Extract the [X, Y] coordinate from the center of the cell holding the provided text.  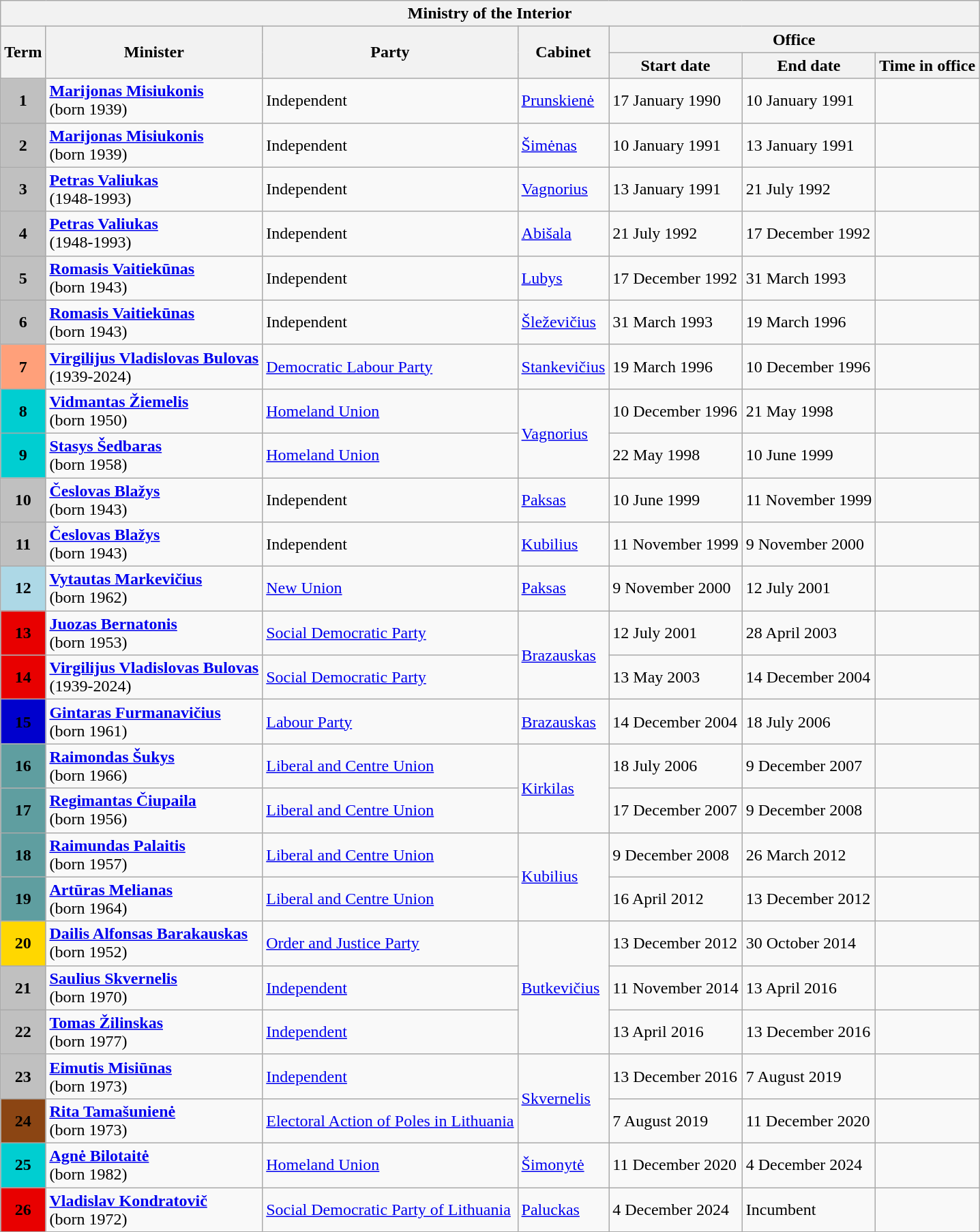
22 [23, 1032]
19 [23, 899]
14 [23, 678]
1 [23, 101]
23 [23, 1076]
11 [23, 544]
Vladislav Kondratovič (born 1972) [154, 1210]
21 [23, 987]
17 January 1990 [675, 101]
4 [23, 233]
17 December 2007 [675, 810]
26 [23, 1210]
15 [23, 721]
Time in office [927, 65]
Kirkilas [563, 788]
Order and Justice Party [390, 944]
Šimonytė [563, 1165]
6 [23, 322]
Labour Party [390, 721]
20 [23, 944]
Dailis Alfonsas Barakauskas (born 1952) [154, 944]
Gintaras Furmanavičius (born 1961) [154, 721]
12 [23, 589]
16 [23, 766]
Stankevičius [563, 367]
Eimutis Misiūnas (born 1973) [154, 1076]
Cabinet [563, 52]
24 [23, 1121]
Saulius Skvernelis (born 1970) [154, 987]
Artūras Melianas (born 1964) [154, 899]
Rita Tamašunienė (born 1973) [154, 1121]
16 April 2012 [675, 899]
Regimantas Čiupaila (born 1956) [154, 810]
Social Democratic Party of Lithuania [390, 1210]
17 [23, 810]
9 December 2007 [809, 766]
7 [23, 367]
Prunskienė [563, 101]
Vytautas Markevičius (born 1962) [154, 589]
Start date [675, 65]
Raimundas Palaitis (born 1957) [154, 855]
New Union [390, 589]
8 [23, 410]
10 [23, 499]
18 [23, 855]
Paluckas [563, 1210]
25 [23, 1165]
Term [23, 52]
13 May 2003 [675, 678]
Office [794, 40]
Ministry of the Interior [490, 14]
Butkevičius [563, 987]
End date [809, 65]
Raimondas Šukys (born 1966) [154, 766]
9 [23, 455]
Skvernelis [563, 1098]
Democratic Labour Party [390, 367]
Minister [154, 52]
Electoral Action of Poles in Lithuania [390, 1121]
Lubys [563, 278]
22 May 1998 [675, 455]
3 [23, 190]
Tomas Žilinskas (born 1977) [154, 1032]
Vidmantas Žiemelis (born 1950) [154, 410]
13 [23, 633]
21 May 1998 [809, 410]
Party [390, 52]
2 [23, 145]
30 October 2014 [809, 944]
11 November 2014 [675, 987]
Šleževičius [563, 322]
Agnė Bilotaitė (born 1982) [154, 1165]
Stasys Šedbaras (born 1958) [154, 455]
Incumbent [809, 1210]
Šimėnas [563, 145]
Abišala [563, 233]
26 March 2012 [809, 855]
Juozas Bernatonis (born 1953) [154, 633]
5 [23, 278]
28 April 2003 [809, 633]
